Extract the [x, y] coordinate from the center of the cell holding the provided text.  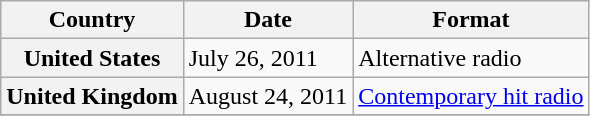
August 24, 2011 [268, 96]
Country [92, 20]
United States [92, 58]
July 26, 2011 [268, 58]
Format [471, 20]
Date [268, 20]
Alternative radio [471, 58]
United Kingdom [92, 96]
Contemporary hit radio [471, 96]
